Scan for the cell matching the given text and deliver its [x, y] coordinate at center. 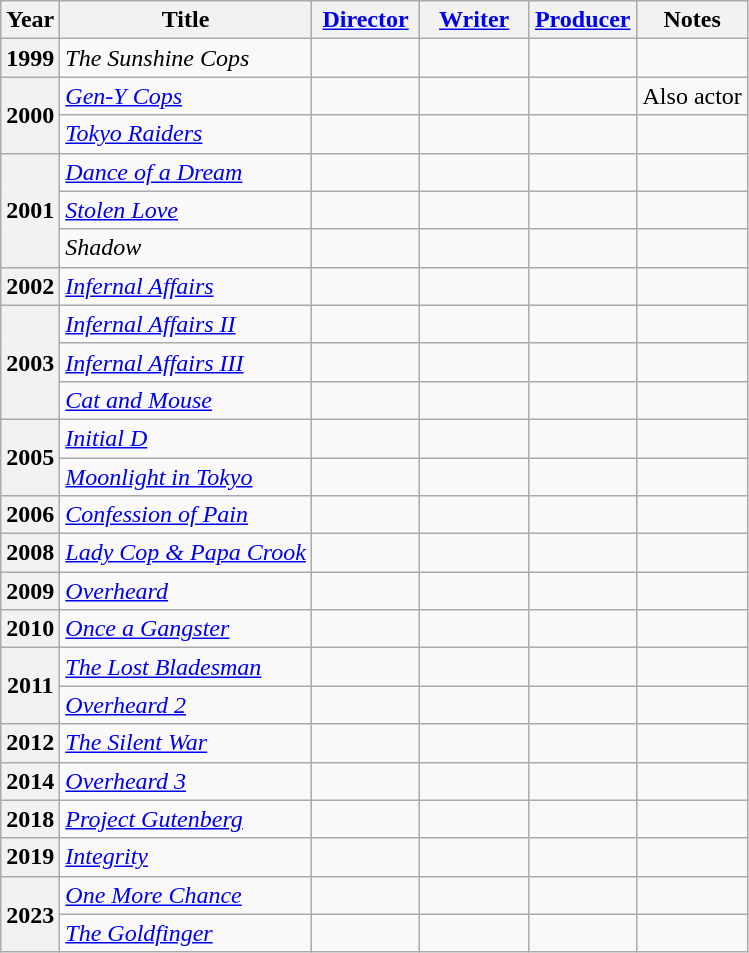
2002 [30, 286]
Writer [474, 20]
Lady Cop & Papa Crook [186, 553]
Shadow [186, 248]
Moonlight in Tokyo [186, 477]
2006 [30, 515]
2008 [30, 553]
The Lost Bladesman [186, 667]
Integrity [186, 857]
Confession of Pain [186, 515]
2005 [30, 457]
The Goldfinger [186, 933]
Infernal Affairs II [186, 324]
Dance of a Dream [186, 172]
Infernal Affairs [186, 286]
Director [366, 20]
2012 [30, 743]
Overheard 3 [186, 781]
The Silent War [186, 743]
Stolen Love [186, 210]
The Sunshine Cops [186, 58]
1999 [30, 58]
Also actor [692, 96]
One More Chance [186, 895]
2014 [30, 781]
2023 [30, 914]
Year [30, 20]
2003 [30, 362]
Gen-Y Cops [186, 96]
Producer [582, 20]
2009 [30, 591]
2019 [30, 857]
2010 [30, 629]
Overheard 2 [186, 705]
Cat and Mouse [186, 400]
2018 [30, 819]
2000 [30, 115]
Initial D [186, 438]
Once a Gangster [186, 629]
2011 [30, 686]
2001 [30, 210]
Notes [692, 20]
Overheard [186, 591]
Project Gutenberg [186, 819]
Tokyo Raiders [186, 134]
Infernal Affairs III [186, 362]
Title [186, 20]
